Return [X, Y] of the center of cell containing provided text 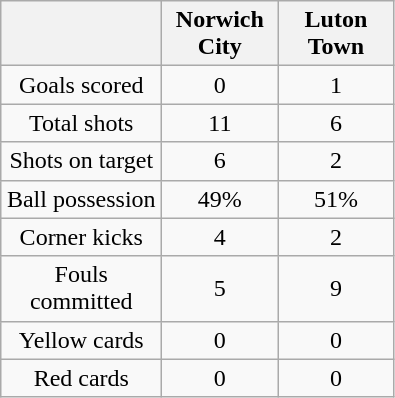
Fouls committed [82, 288]
Ball possession [82, 199]
5 [220, 288]
Norwich City [220, 34]
Corner kicks [82, 237]
Red cards [82, 378]
9 [336, 288]
Shots on target [82, 161]
4 [220, 237]
Goals scored [82, 85]
11 [220, 123]
51% [336, 199]
Total shots [82, 123]
49% [220, 199]
Yellow cards [82, 340]
1 [336, 85]
Luton Town [336, 34]
